From the cell containing the given text, extract its center point as [x, y] coordinate. 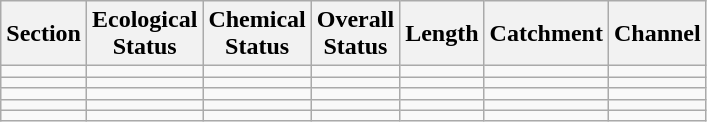
Channel [657, 34]
ChemicalStatus [257, 34]
OverallStatus [355, 34]
EcologicalStatus [144, 34]
Section [44, 34]
Catchment [546, 34]
Length [442, 34]
